Capture the cell that displays the provided text and extract its (X, Y) central coordinate. 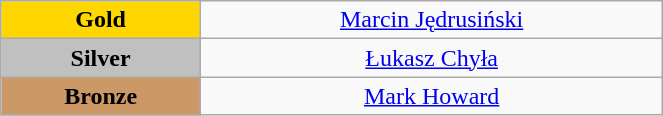
Gold (101, 20)
Marcin Jędrusiński (431, 20)
Łukasz Chyła (431, 58)
Silver (101, 58)
Bronze (101, 96)
Mark Howard (431, 96)
